Return the (X, Y) coordinate for the center point of the cell that contains the specified text.  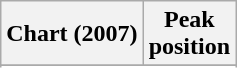
Chart (2007) (72, 34)
Peakposition (189, 34)
